Locate the cell with the specified text and output its [X, Y] center coordinate. 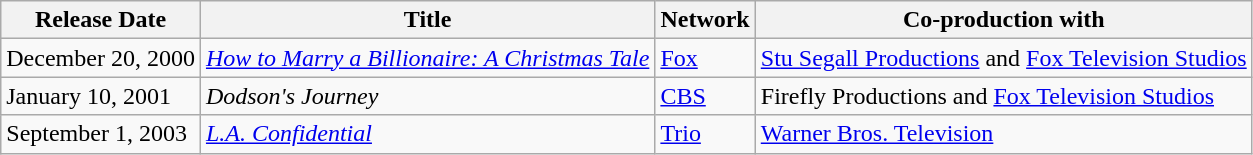
L.A. Confidential [427, 134]
Firefly Productions and Fox Television Studios [1004, 96]
September 1, 2003 [101, 134]
Co-production with [1004, 20]
December 20, 2000 [101, 58]
Network [705, 20]
Trio [705, 134]
Stu Segall Productions and Fox Television Studios [1004, 58]
Fox [705, 58]
January 10, 2001 [101, 96]
CBS [705, 96]
Release Date [101, 20]
Title [427, 20]
Warner Bros. Television [1004, 134]
Dodson's Journey [427, 96]
How to Marry a Billionaire: A Christmas Tale [427, 58]
